For the text-containing cell, return its midpoint in [X, Y] coordinate format. 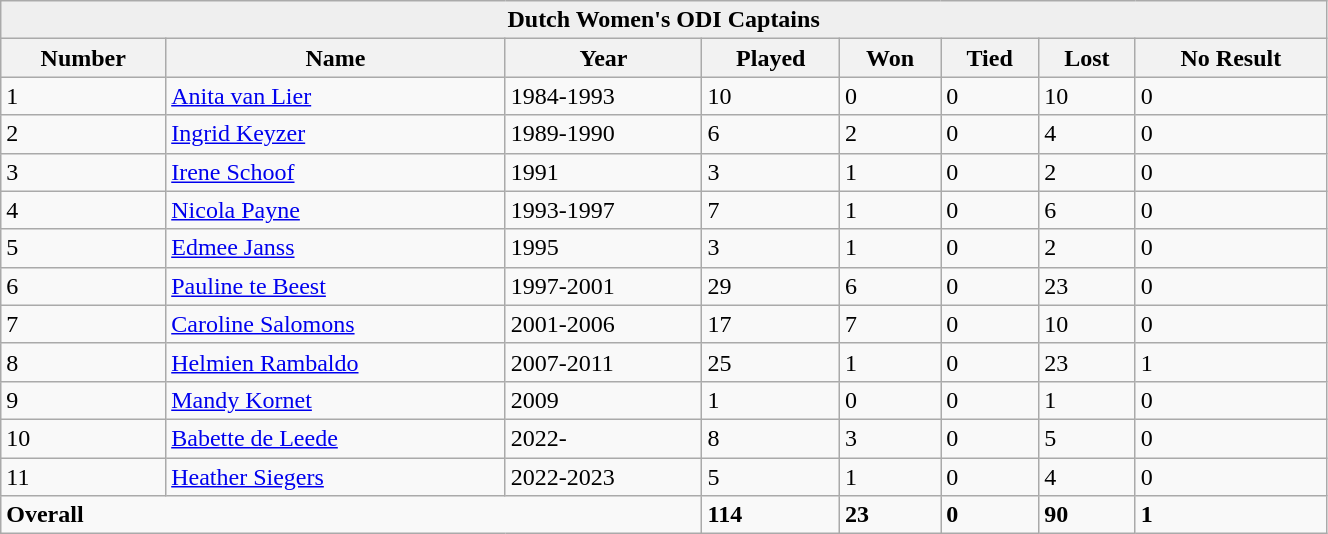
1984-1993 [604, 96]
Dutch Women's ODI Captains [664, 20]
25 [771, 362]
Irene Schoof [336, 172]
2022-2023 [604, 477]
17 [771, 324]
Edmee Janss [336, 248]
Nicola Payne [336, 210]
Helmien Rambaldo [336, 362]
Mandy Kornet [336, 400]
1993-1997 [604, 210]
Number [84, 58]
1991 [604, 172]
Caroline Salomons [336, 324]
2022- [604, 438]
Lost [1088, 58]
Overall [352, 515]
Pauline te Beest [336, 286]
No Result [1230, 58]
Played [771, 58]
Anita van Lier [336, 96]
2009 [604, 400]
2001-2006 [604, 324]
29 [771, 286]
11 [84, 477]
Name [336, 58]
114 [771, 515]
90 [1088, 515]
Babette de Leede [336, 438]
1997-2001 [604, 286]
9 [84, 400]
Year [604, 58]
1995 [604, 248]
Ingrid Keyzer [336, 134]
2007-2011 [604, 362]
Won [890, 58]
Tied [990, 58]
Heather Siegers [336, 477]
1989-1990 [604, 134]
